Output the (x, y) coordinate of the center of the cell containing the given text.  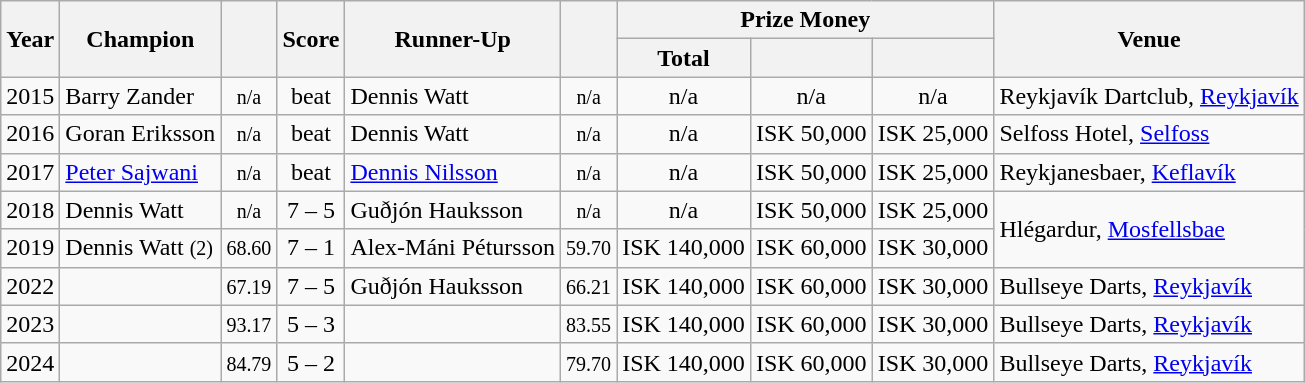
Goran Eriksson (140, 134)
Reykjanesbaer, Keflavík (1149, 172)
Dennis Watt (2) (140, 248)
Dennis Nilsson (453, 172)
Year (30, 39)
2015 (30, 96)
66.21 (589, 286)
79.70 (589, 362)
Reykjavík Dartclub, Reykjavík (1149, 96)
Venue (1149, 39)
2019 (30, 248)
2016 (30, 134)
Runner-Up (453, 39)
67.19 (249, 286)
5 – 3 (311, 324)
Selfoss Hotel, Selfoss (1149, 134)
84.79 (249, 362)
Score (311, 39)
68.60 (249, 248)
Prize Money (806, 20)
5 – 2 (311, 362)
59.70 (589, 248)
Barry Zander (140, 96)
93.17 (249, 324)
Hlégardur, Mosfellsbae (1149, 229)
2024 (30, 362)
2022 (30, 286)
2017 (30, 172)
2023 (30, 324)
Alex-Máni Pétursson (453, 248)
83.55 (589, 324)
7 – 1 (311, 248)
Total (684, 58)
2018 (30, 210)
Peter Sajwani (140, 172)
Champion (140, 39)
